Pinpoint the cell where the given text exists, returning its (X, Y) midpoint coordinate. 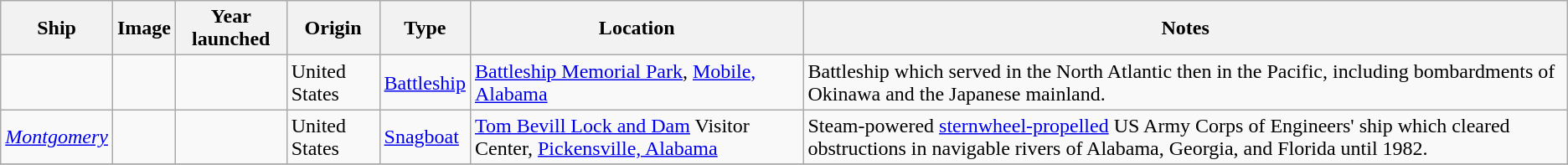
Tom Bevill Lock and Dam Visitor Center, Pickensville, Alabama (637, 137)
Year launched (231, 28)
Location (637, 28)
Origin (333, 28)
Montgomery (57, 137)
Battleship which served in the North Atlantic then in the Pacific, including bombardments of Okinawa and the Japanese mainland. (1185, 82)
Battleship (425, 82)
Image (144, 28)
Notes (1185, 28)
Battleship Memorial Park, Mobile, Alabama (637, 82)
Snagboat (425, 137)
Ship (57, 28)
Type (425, 28)
